Find where the given text appears and provide that cell's center as (X, Y) coordinate. 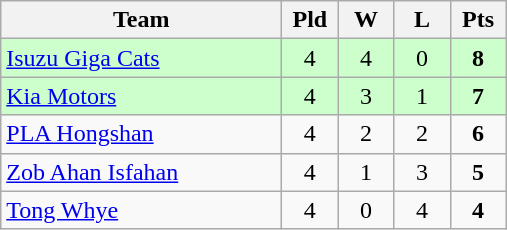
Isuzu Giga Cats (142, 58)
7 (478, 96)
8 (478, 58)
L (422, 20)
Pld (310, 20)
Pts (478, 20)
Tong Whye (142, 210)
Kia Motors (142, 96)
Team (142, 20)
W (366, 20)
PLA Hongshan (142, 134)
5 (478, 172)
Zob Ahan Isfahan (142, 172)
6 (478, 134)
